Capture the cell that displays the provided text and extract its [x, y] central coordinate. 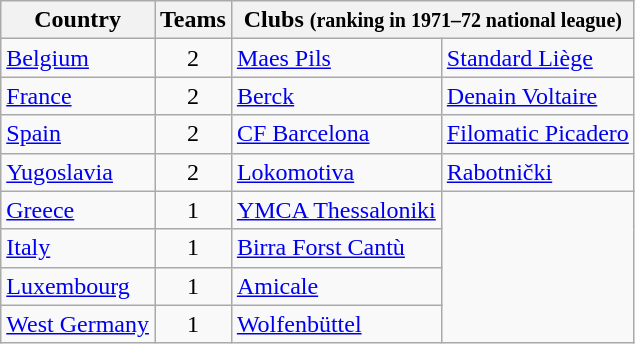
Luxembourg [78, 286]
Teams [192, 20]
YMCA Thessaloniki [336, 210]
Berck [336, 96]
Maes Pils [336, 58]
France [78, 96]
Denain Voltaire [538, 96]
Standard Liège [538, 58]
Spain [78, 134]
CF Barcelona [336, 134]
Belgium [78, 58]
West Germany [78, 324]
Rabotnički [538, 172]
Amicale [336, 286]
Italy [78, 248]
Filomatic Picadero [538, 134]
Yugoslavia [78, 172]
Lokomotiva [336, 172]
Clubs (ranking in 1971–72 national league) [432, 20]
Wolfenbüttel [336, 324]
Country [78, 20]
Greece [78, 210]
Birra Forst Cantù [336, 248]
